Scan for the cell matching the given text and deliver its [x, y] coordinate at center. 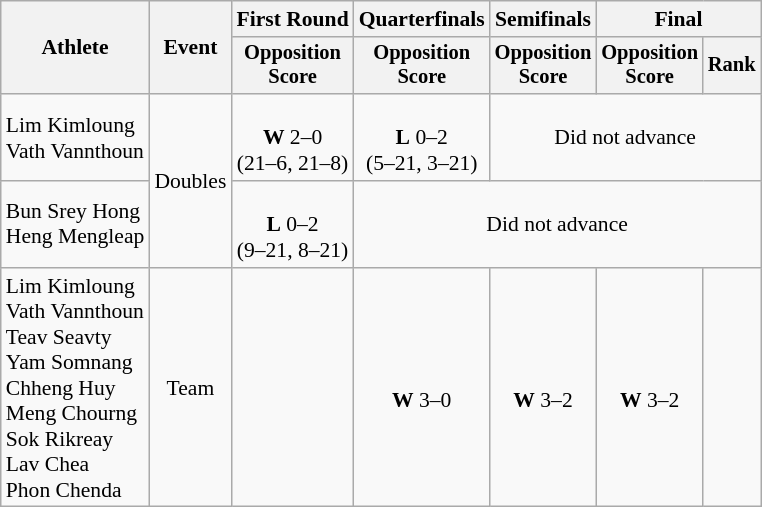
Quarterfinals [422, 19]
Final [678, 19]
L 0–2(5–21, 3–21) [422, 138]
W 2–0(21–6, 21–8) [292, 138]
L 0–2(9–21, 8–21) [292, 224]
Semifinals [544, 19]
Doubles [190, 180]
Athlete [76, 48]
Event [190, 48]
First Round [292, 19]
Lim KimloungVath Vannthoun [76, 138]
Bun Srey HongHeng Mengleap [76, 224]
Rank [732, 66]
